Determine the (x, y) coordinate at the center of the cell enclosing the given text.  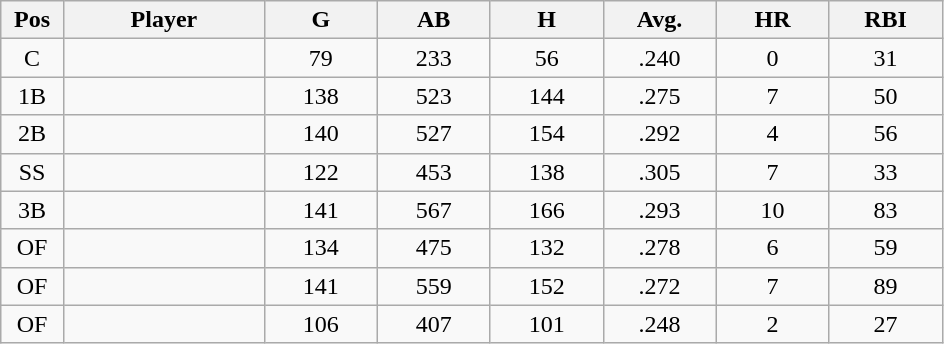
79 (320, 58)
122 (320, 172)
106 (320, 324)
89 (886, 286)
3B (32, 210)
475 (434, 248)
567 (434, 210)
.305 (660, 172)
559 (434, 286)
0 (772, 58)
154 (546, 134)
H (546, 20)
1B (32, 96)
134 (320, 248)
27 (886, 324)
4 (772, 134)
RBI (886, 20)
SS (32, 172)
.248 (660, 324)
HR (772, 20)
50 (886, 96)
140 (320, 134)
33 (886, 172)
132 (546, 248)
2B (32, 134)
233 (434, 58)
C (32, 58)
Player (164, 20)
453 (434, 172)
.275 (660, 96)
152 (546, 286)
83 (886, 210)
2 (772, 324)
10 (772, 210)
G (320, 20)
Avg. (660, 20)
AB (434, 20)
101 (546, 324)
6 (772, 248)
407 (434, 324)
.272 (660, 286)
31 (886, 58)
.293 (660, 210)
.278 (660, 248)
166 (546, 210)
.240 (660, 58)
523 (434, 96)
144 (546, 96)
.292 (660, 134)
59 (886, 248)
Pos (32, 20)
527 (434, 134)
